Pinpoint the cell where the given text exists, returning its (x, y) midpoint coordinate. 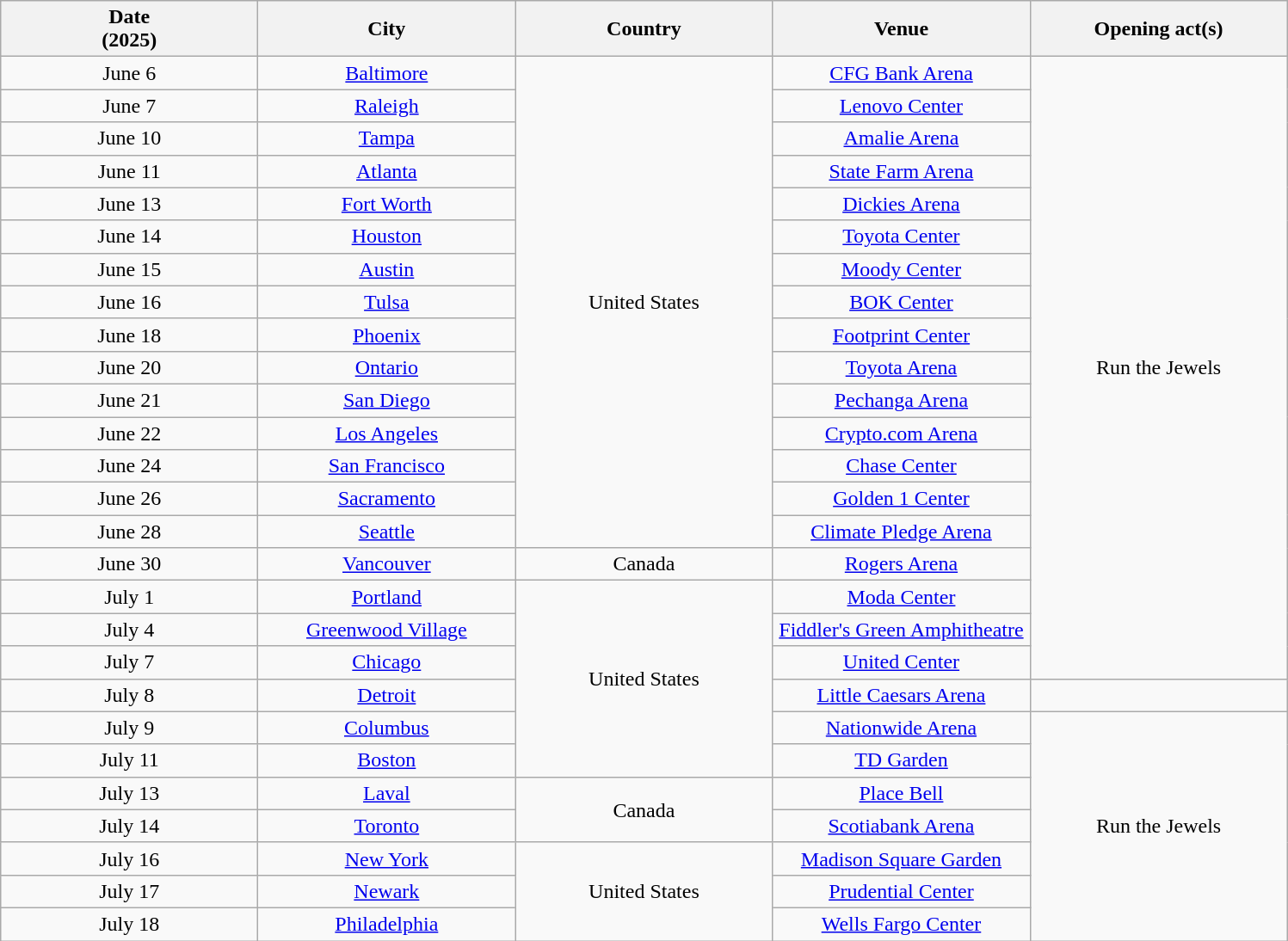
Seattle (387, 532)
June 24 (129, 466)
Little Caesars Arena (902, 695)
City (387, 29)
San Diego (387, 400)
July 1 (129, 597)
July 13 (129, 793)
Madison Square Garden (902, 858)
Wells Fargo Center (902, 924)
Venue (902, 29)
BOK Center (902, 302)
Boston (387, 760)
State Farm Arena (902, 171)
Fiddler's Green Amphitheatre (902, 630)
Fort Worth (387, 204)
United Center (902, 662)
July 17 (129, 891)
June 11 (129, 171)
Toronto (387, 826)
Portland (387, 597)
Philadelphia (387, 924)
June 26 (129, 499)
July 18 (129, 924)
Moody Center (902, 269)
July 16 (129, 858)
Lenovo Center (902, 106)
June 7 (129, 106)
Footprint Center (902, 335)
Newark (387, 891)
Dickies Arena (902, 204)
Toyota Arena (902, 367)
June 20 (129, 367)
Sacramento (387, 499)
Prudential Center (902, 891)
July 9 (129, 728)
June 10 (129, 138)
Country (644, 29)
Pechanga Arena (902, 400)
Phoenix (387, 335)
Ontario (387, 367)
Crypto.com Arena (902, 433)
Climate Pledge Arena (902, 532)
Moda Center (902, 597)
Atlanta (387, 171)
Chase Center (902, 466)
Amalie Arena (902, 138)
July 8 (129, 695)
Opening act(s) (1158, 29)
Los Angeles (387, 433)
Baltimore (387, 73)
Raleigh (387, 106)
Tampa (387, 138)
Austin (387, 269)
June 15 (129, 269)
Tulsa (387, 302)
Place Bell (902, 793)
June 30 (129, 564)
Columbus (387, 728)
Date(2025) (129, 29)
Scotiabank Arena (902, 826)
Detroit (387, 695)
July 7 (129, 662)
Houston (387, 237)
Rogers Arena (902, 564)
Toyota Center (902, 237)
Laval (387, 793)
June 21 (129, 400)
Chicago (387, 662)
June 22 (129, 433)
CFG Bank Arena (902, 73)
June 14 (129, 237)
New York (387, 858)
June 16 (129, 302)
Greenwood Village (387, 630)
June 18 (129, 335)
July 14 (129, 826)
San Francisco (387, 466)
July 11 (129, 760)
Nationwide Arena (902, 728)
June 28 (129, 532)
June 13 (129, 204)
TD Garden (902, 760)
Golden 1 Center (902, 499)
July 4 (129, 630)
Vancouver (387, 564)
June 6 (129, 73)
